Determine the [X, Y] coordinate at the center of the cell enclosing the given text.  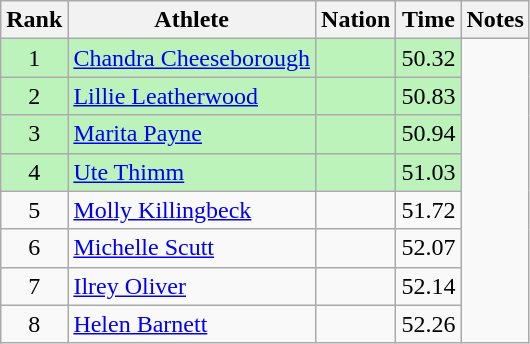
Nation [356, 20]
51.72 [428, 210]
4 [34, 172]
Chandra Cheeseborough [192, 58]
Lillie Leatherwood [192, 96]
5 [34, 210]
50.94 [428, 134]
Ute Thimm [192, 172]
51.03 [428, 172]
3 [34, 134]
52.26 [428, 324]
Notes [495, 20]
Helen Barnett [192, 324]
6 [34, 248]
1 [34, 58]
7 [34, 286]
8 [34, 324]
50.83 [428, 96]
52.14 [428, 286]
Ilrey Oliver [192, 286]
2 [34, 96]
Marita Payne [192, 134]
Molly Killingbeck [192, 210]
52.07 [428, 248]
50.32 [428, 58]
Athlete [192, 20]
Michelle Scutt [192, 248]
Rank [34, 20]
Time [428, 20]
